Output the (X, Y) coordinate of the center of the cell containing the given text.  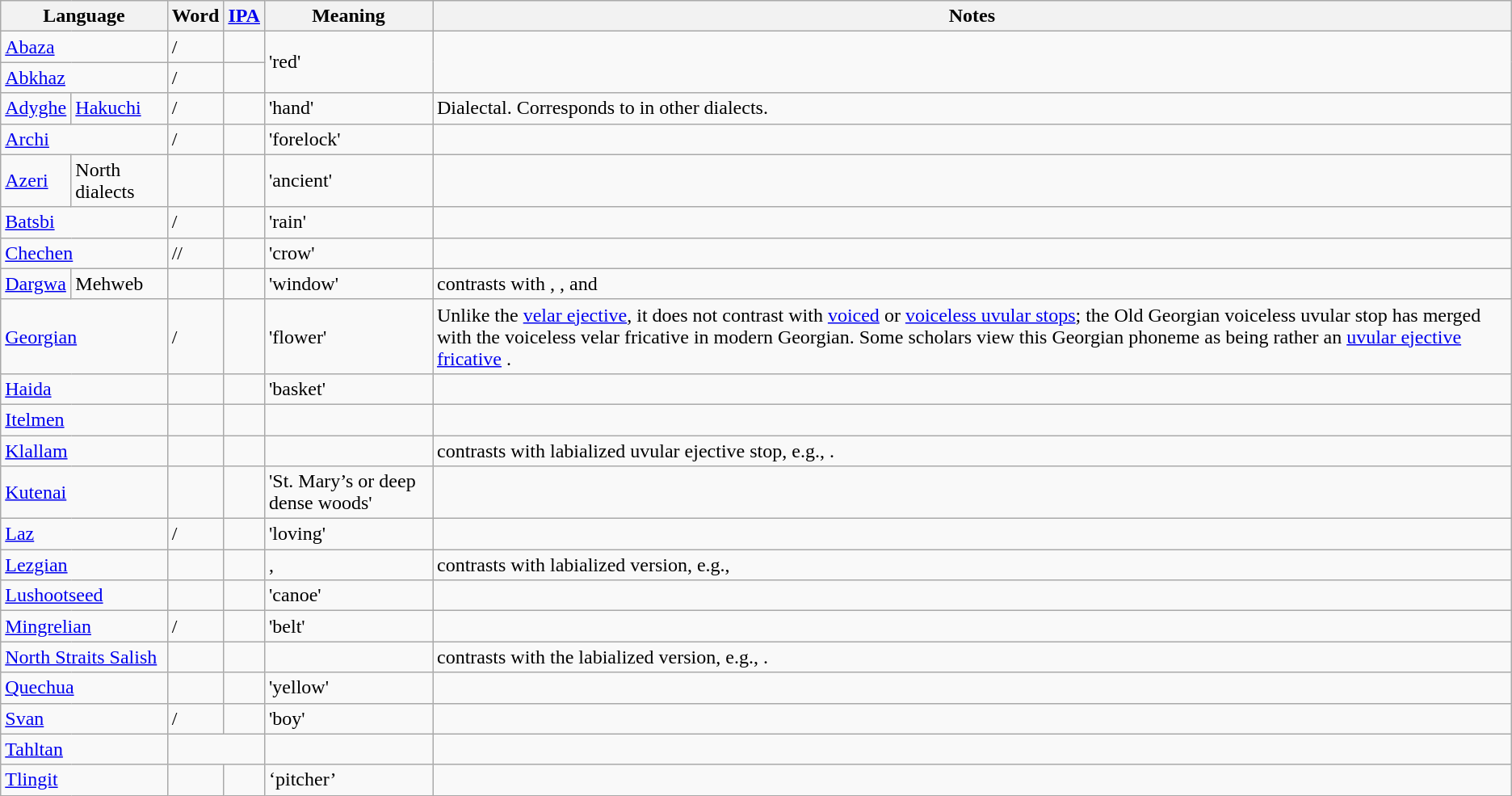
Quechua (84, 688)
'canoe' (348, 596)
Svan (84, 718)
'boy' (348, 718)
'St. Mary’s or deep dense woods' (348, 493)
'forelock' (348, 139)
Dialectal. Corresponds to in other dialects. (972, 108)
Meaning (348, 16)
Adyghe (36, 108)
contrasts with labialized version, e.g., (972, 565)
'ancient' (348, 181)
Lezgian (84, 565)
contrasts with labialized uvular ejective stop, e.g., . (972, 450)
Notes (972, 16)
Haida (84, 389)
contrasts with , , and (972, 284)
IPA (244, 16)
'belt' (348, 626)
'crow' (348, 253)
Batsbi (84, 222)
'rain' (348, 222)
// (195, 253)
Tahltan (84, 749)
, (348, 565)
North Straits Salish (84, 657)
Abaza (84, 47)
Hakuchi (120, 108)
Mehweb (120, 284)
Itelmen (84, 419)
Tlingit (84, 780)
Laz (84, 534)
‘pitcher’ (348, 780)
Kutenai (84, 493)
'basket' (348, 389)
Language (84, 16)
North dialects (120, 181)
'flower' (348, 336)
'loving' (348, 534)
Mingrelian (84, 626)
'red' (348, 62)
Lushootseed (84, 596)
Chechen (84, 253)
Klallam (84, 450)
'yellow' (348, 688)
Abkhaz (84, 78)
contrasts with the labialized version, e.g., . (972, 657)
Georgian (84, 336)
Dargwa (36, 284)
Word (195, 16)
'window' (348, 284)
Azeri (36, 181)
Archi (84, 139)
'hand' (348, 108)
